Pinpoint the cell where the given text exists, returning its [x, y] midpoint coordinate. 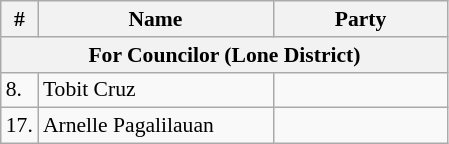
8. [20, 90]
For Councilor (Lone District) [224, 55]
Name [156, 19]
Arnelle Pagalilauan [156, 126]
Party [360, 19]
17. [20, 126]
# [20, 19]
Tobit Cruz [156, 90]
